Search for the cell housing the specified text and yield its [X, Y] center coordinate. 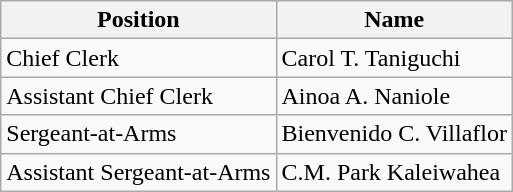
C.M. Park Kaleiwahea [394, 172]
Assistant Chief Clerk [138, 96]
Chief Clerk [138, 58]
Name [394, 20]
Carol T. Taniguchi [394, 58]
Position [138, 20]
Ainoa A. Naniole [394, 96]
Sergeant-at-Arms [138, 134]
Bienvenido C. Villaflor [394, 134]
Assistant Sergeant-at-Arms [138, 172]
